Detect which cell encompasses the target text, then output its [X, Y] center coordinate. 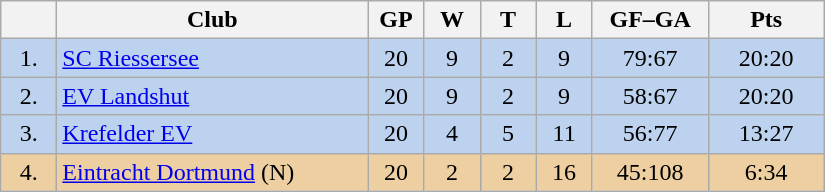
45:108 [650, 172]
1. [29, 58]
Pts [766, 20]
L [564, 20]
4 [452, 134]
11 [564, 134]
Club [212, 20]
W [452, 20]
Krefelder EV [212, 134]
Eintracht Dortmund (N) [212, 172]
56:77 [650, 134]
GP [396, 20]
79:67 [650, 58]
EV Landshut [212, 96]
3. [29, 134]
T [508, 20]
16 [564, 172]
58:67 [650, 96]
5 [508, 134]
4. [29, 172]
SC Riessersee [212, 58]
13:27 [766, 134]
6:34 [766, 172]
GF–GA [650, 20]
2. [29, 96]
